Return the [x, y] coordinate for the center point of the cell that contains the specified text.  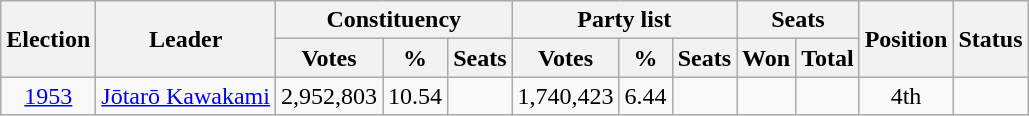
4th [906, 96]
10.54 [416, 96]
1953 [48, 96]
Won [766, 58]
Constituency [394, 20]
Total [828, 58]
Leader [186, 39]
2,952,803 [328, 96]
1,740,423 [566, 96]
6.44 [646, 96]
Election [48, 39]
Party list [624, 20]
Status [990, 39]
Jōtarō Kawakami [186, 96]
Position [906, 39]
